Search for the cell housing the specified text and yield its (X, Y) center coordinate. 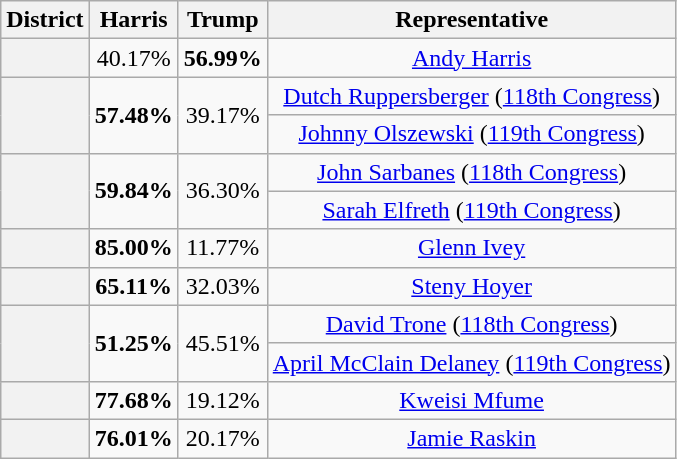
Sarah Elfreth (119th Congress) (472, 210)
85.00% (134, 248)
57.48% (134, 115)
Kweisi Mfume (472, 400)
April McClain Delaney (119th Congress) (472, 362)
Dutch Ruppersberger (118th Congress) (472, 96)
56.99% (222, 58)
32.03% (222, 286)
John Sarbanes (118th Congress) (472, 172)
20.17% (222, 438)
Representative (472, 20)
19.12% (222, 400)
65.11% (134, 286)
36.30% (222, 191)
Harris (134, 20)
40.17% (134, 58)
39.17% (222, 115)
59.84% (134, 191)
Steny Hoyer (472, 286)
Jamie Raskin (472, 438)
77.68% (134, 400)
45.51% (222, 343)
Johnny Olszewski (119th Congress) (472, 134)
Andy Harris (472, 58)
11.77% (222, 248)
Trump (222, 20)
District (45, 20)
51.25% (134, 343)
76.01% (134, 438)
Glenn Ivey (472, 248)
David Trone (118th Congress) (472, 324)
